Pinpoint the cell where the given text exists, returning its [X, Y] midpoint coordinate. 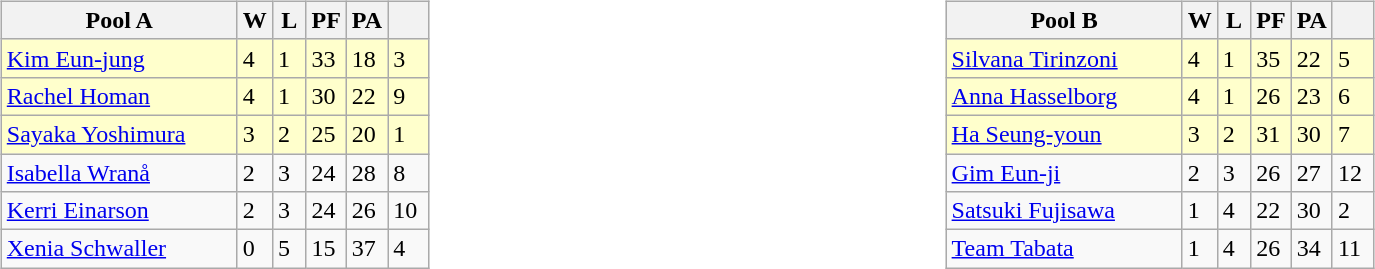
Isabella Wranå [119, 173]
12 [1352, 173]
25 [326, 134]
Pool B [1064, 20]
Pool A [119, 20]
33 [326, 58]
31 [1271, 134]
23 [1312, 96]
Xenia Schwaller [119, 249]
Kim Eun-jung [119, 58]
35 [1271, 58]
7 [1352, 134]
10 [408, 211]
Satsuki Fujisawa [1064, 211]
37 [366, 249]
Gim Eun-ji [1064, 173]
15 [326, 249]
Ha Seung-youn [1064, 134]
Rachel Homan [119, 96]
20 [366, 134]
Team Tabata [1064, 249]
34 [1312, 249]
9 [408, 96]
18 [366, 58]
8 [408, 173]
27 [1312, 173]
Sayaka Yoshimura [119, 134]
Kerri Einarson [119, 211]
Anna Hasselborg [1064, 96]
Silvana Tirinzoni [1064, 58]
0 [254, 249]
11 [1352, 249]
6 [1352, 96]
28 [366, 173]
